Find where the given text appears and provide that cell's center as (x, y) coordinate. 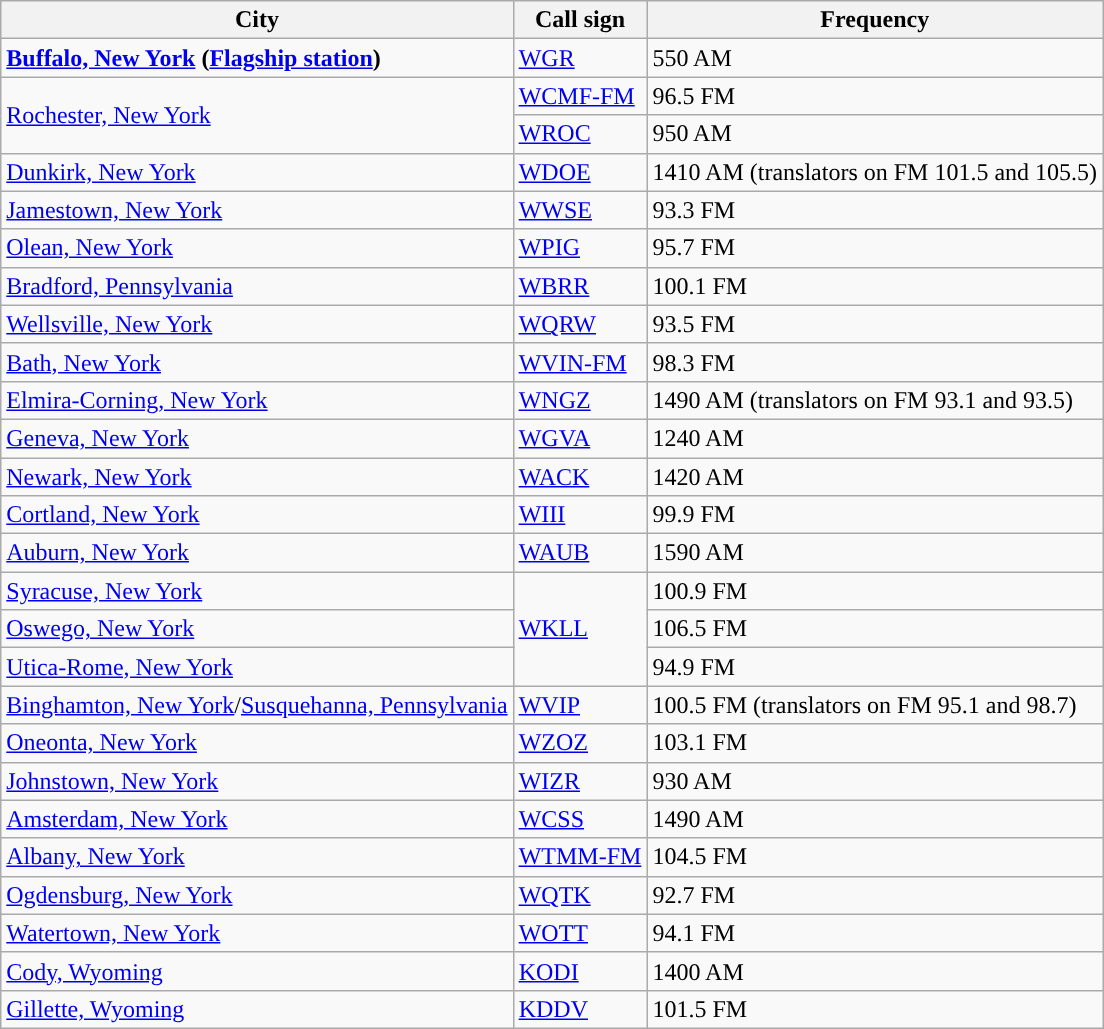
KDDV (580, 1009)
WDOE (580, 172)
1410 AM (translators on FM 101.5 and 105.5) (875, 172)
Buffalo, New York (Flagship station) (257, 58)
Syracuse, New York (257, 591)
1240 AM (875, 438)
Auburn, New York (257, 553)
Watertown, New York (257, 933)
City (257, 20)
Elmira-Corning, New York (257, 400)
Call sign (580, 20)
Cortland, New York (257, 515)
94.9 FM (875, 667)
Oswego, New York (257, 629)
WCMF-FM (580, 96)
Newark, New York (257, 477)
99.9 FM (875, 515)
Oneonta, New York (257, 743)
Olean, New York (257, 248)
Gillette, Wyoming (257, 1009)
550 AM (875, 58)
103.1 FM (875, 743)
WKLL (580, 629)
WPIG (580, 248)
Cody, Wyoming (257, 971)
WGVA (580, 438)
Amsterdam, New York (257, 819)
106.5 FM (875, 629)
WVIN-FM (580, 362)
Bradford, Pennsylvania (257, 286)
100.1 FM (875, 286)
95.7 FM (875, 248)
WNGZ (580, 400)
104.5 FM (875, 857)
Ogdensburg, New York (257, 895)
Johnstown, New York (257, 781)
94.1 FM (875, 933)
WIZR (580, 781)
WZOZ (580, 743)
Utica-Rome, New York (257, 667)
Albany, New York (257, 857)
92.7 FM (875, 895)
WCSS (580, 819)
Frequency (875, 20)
WBRR (580, 286)
WAUB (580, 553)
1490 AM (translators on FM 93.1 and 93.5) (875, 400)
98.3 FM (875, 362)
WROC (580, 134)
WQTK (580, 895)
96.5 FM (875, 96)
Jamestown, New York (257, 210)
Bath, New York (257, 362)
Rochester, New York (257, 115)
WACK (580, 477)
1590 AM (875, 553)
Wellsville, New York (257, 324)
WVIP (580, 705)
1420 AM (875, 477)
WOTT (580, 933)
WQRW (580, 324)
KODI (580, 971)
WWSE (580, 210)
93.5 FM (875, 324)
Dunkirk, New York (257, 172)
1400 AM (875, 971)
WIII (580, 515)
930 AM (875, 781)
950 AM (875, 134)
100.9 FM (875, 591)
Geneva, New York (257, 438)
WTMM-FM (580, 857)
93.3 FM (875, 210)
1490 AM (875, 819)
Binghamton, New York/Susquehanna, Pennsylvania (257, 705)
101.5 FM (875, 1009)
WGR (580, 58)
100.5 FM (translators on FM 95.1 and 98.7) (875, 705)
